Capture the cell that displays the provided text and extract its [X, Y] central coordinate. 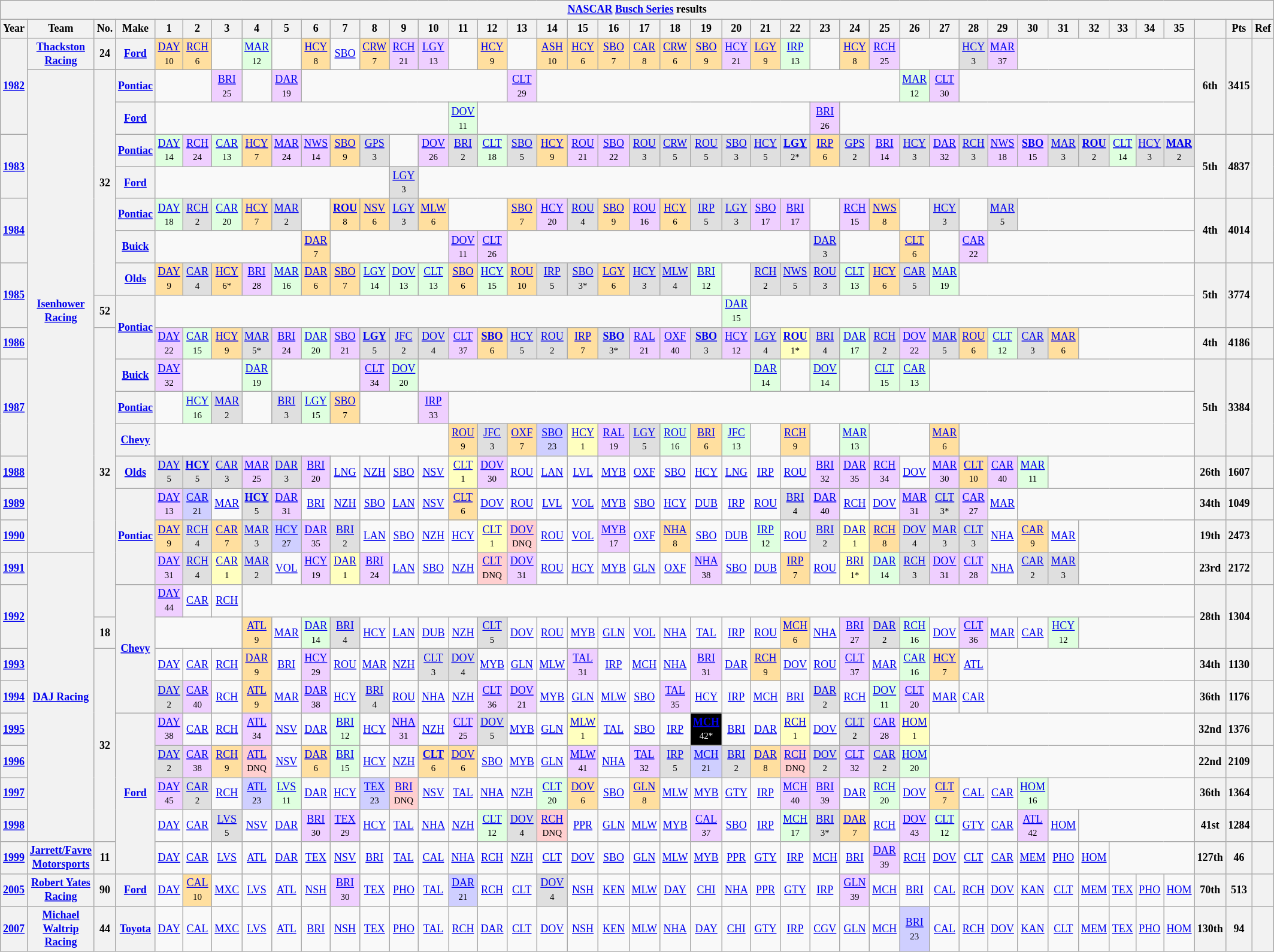
CLT10 [974, 472]
26 [915, 29]
CRW5 [674, 150]
ATL34 [257, 729]
MLW41 [582, 761]
DAR21 [463, 890]
CAR9 [1033, 536]
Pts [1239, 29]
HCY15 [492, 279]
19th [1210, 536]
Ref [1263, 29]
DOV43 [915, 826]
RAL21 [644, 343]
DAR39 [885, 858]
HOM1 [915, 729]
CAR20 [227, 214]
ROU1* [795, 343]
MYB17 [613, 536]
DAR20 [316, 343]
IRP13 [795, 54]
MAR13 [855, 440]
JFC13 [736, 440]
DOV26 [434, 150]
DAR40 [825, 504]
28th [1210, 617]
32nd [1210, 729]
MCH6 [795, 633]
DAR32 [945, 150]
No. [104, 29]
LGY9 [765, 54]
DAJ Racing [60, 697]
22 [795, 29]
ROU5 [707, 150]
RCH15 [855, 214]
1 [169, 29]
DAY14 [169, 150]
GLN39 [855, 890]
RCH8 [885, 536]
CAR38 [198, 761]
1284 [1239, 826]
NHA38 [707, 569]
1982 [14, 86]
NWS18 [1003, 150]
SBO15 [1033, 150]
2473 [1239, 536]
RAL19 [613, 440]
TAL35 [674, 697]
1130 [1239, 665]
NWS5 [795, 279]
41st [1210, 826]
CLT18 [492, 150]
2172 [1239, 569]
DOV2 [825, 761]
5 [286, 29]
ROU4 [582, 214]
1991 [14, 569]
6th [1210, 86]
CLT32 [855, 761]
HOM20 [915, 761]
BRI1* [855, 569]
1987 [14, 407]
GLN8 [644, 794]
CAR4 [198, 279]
LVS5 [227, 826]
Thackston Racing [60, 54]
28 [974, 29]
DAY13 [169, 504]
JFC2 [404, 343]
HCY20 [552, 214]
1364 [1239, 794]
2007 [14, 929]
ROU21 [582, 150]
BRI25 [227, 86]
20 [736, 29]
BRI6 [707, 440]
DOV21 [522, 697]
CLT26 [492, 247]
HCY29 [316, 665]
13 [522, 29]
CGV [825, 929]
DAY10 [169, 54]
SBO23 [552, 440]
CLT15 [885, 376]
CRW6 [674, 54]
DOV5 [492, 729]
CLT28 [974, 569]
DAR38 [316, 697]
1992 [14, 617]
2005 [14, 890]
1986 [14, 343]
1983 [14, 167]
SBO17 [765, 214]
DAY5 [169, 472]
BRIDNQ [404, 794]
BRI23 [915, 929]
DAY22 [169, 343]
MCH42* [707, 729]
52 [104, 311]
26th [1210, 472]
HOM16 [1033, 794]
1993 [14, 665]
BRI17 [795, 214]
MCH17 [795, 826]
94 [1239, 929]
LVS11 [286, 794]
MLW6 [434, 214]
BRI15 [345, 761]
1176 [1239, 697]
CLT7 [945, 794]
TEX29 [345, 826]
1994 [14, 697]
TAL31 [582, 665]
BRI26 [825, 118]
MAR30 [945, 472]
CAR5 [915, 279]
MCH21 [707, 761]
CAR7 [227, 536]
6 [316, 29]
CAR28 [885, 729]
IRP12 [765, 536]
DAY45 [169, 794]
NSV6 [374, 214]
RCH1 [795, 729]
44 [104, 929]
DOV20 [404, 376]
BRI20 [316, 472]
4 [257, 29]
14 [552, 29]
27 [945, 29]
MAR25 [257, 472]
10 [434, 29]
BRI27 [855, 633]
SBO5 [522, 150]
16 [613, 29]
3 [227, 29]
9 [404, 29]
NASCAR Busch Series results [637, 10]
1996 [14, 761]
NHA31 [404, 729]
CLT5 [492, 633]
BRI28 [257, 279]
DAY32 [169, 376]
12 [492, 29]
23 [825, 29]
LGY6 [613, 279]
CAR15 [198, 343]
33 [1122, 29]
19 [707, 29]
TAL32 [644, 761]
DAR31 [286, 504]
Toyota [135, 929]
IRP33 [434, 407]
CLT3* [945, 504]
LGY2* [795, 150]
CAR8 [644, 54]
OXF7 [522, 440]
513 [1239, 890]
1607 [1239, 472]
3384 [1239, 407]
DAR15 [736, 311]
23rd [1210, 569]
46 [1239, 858]
DOV22 [915, 343]
Isenhower Racing [60, 312]
DOV14 [825, 376]
DAR9 [257, 665]
JFC3 [492, 440]
17 [644, 29]
LGY15 [316, 407]
CLT14 [1122, 150]
DAY38 [169, 729]
Team [60, 29]
70th [1210, 890]
RCH16 [915, 633]
MAR11 [1033, 472]
BRI39 [825, 794]
1376 [1239, 729]
2 [198, 29]
1984 [14, 230]
4837 [1239, 167]
21 [765, 29]
CLT29 [522, 86]
DOVDNQ [522, 536]
DAR17 [855, 343]
NWS8 [885, 214]
CLT34 [374, 376]
NWS14 [316, 150]
LGY13 [434, 54]
MLW1 [582, 729]
MLW4 [674, 279]
BRI32 [825, 472]
31 [1064, 29]
3415 [1239, 86]
130th [1210, 929]
BRI3 [286, 407]
MAR37 [1003, 54]
LGY4 [765, 343]
MAR24 [286, 150]
CAR27 [974, 504]
IRP6 [825, 150]
MAR16 [286, 279]
ATL42 [1033, 826]
Year [14, 29]
TEX23 [374, 794]
ROU8 [345, 214]
15 [582, 29]
35 [1179, 29]
HCY1 [582, 440]
DAR8 [765, 761]
1997 [14, 794]
GPS3 [374, 150]
1985 [14, 295]
LGY14 [374, 279]
1989 [14, 504]
ROU10 [522, 279]
RCH20 [885, 794]
1049 [1239, 504]
CLTDNQ [492, 569]
1990 [14, 536]
ATL23 [257, 794]
ATLDNQ [257, 761]
1995 [14, 729]
CAL10 [198, 890]
22nd [1210, 761]
MAR5* [257, 343]
RCH25 [885, 54]
BRI31 [707, 665]
CAR1 [227, 569]
1999 [14, 858]
1988 [14, 472]
25 [885, 29]
Robert Yates Racing [60, 890]
SBO22 [613, 150]
MAR31 [915, 504]
DOV30 [492, 472]
DAY31 [169, 569]
1304 [1239, 617]
SBO21 [345, 343]
CAR16 [915, 665]
ROU9 [463, 440]
DAY18 [169, 214]
RCH34 [885, 472]
HCY6* [227, 279]
RCH21 [404, 54]
29 [1003, 29]
RCH6 [198, 54]
HCY21 [736, 54]
2109 [1239, 761]
DAY44 [169, 601]
4186 [1239, 343]
CLT30 [945, 86]
CLT25 [463, 729]
CAR22 [974, 247]
BRI14 [885, 150]
Make [135, 29]
Jarrett/Favre Motorsports [60, 858]
90 [104, 890]
OXF40 [674, 343]
4014 [1239, 230]
127th [1210, 858]
HCY27 [286, 536]
HCY16 [198, 407]
GPS2 [855, 150]
CRW7 [374, 54]
NHA8 [674, 536]
ASH10 [552, 54]
8 [374, 29]
ROU6 [974, 343]
RCH24 [198, 150]
DOV13 [404, 279]
HCY19 [316, 569]
CLT2 [855, 729]
MAR19 [945, 279]
7 [345, 29]
34 [1150, 29]
1998 [14, 826]
MCH40 [795, 794]
30 [1033, 29]
3774 [1239, 295]
CAL37 [707, 826]
CAR21 [198, 504]
Michael Waltrip Racing [60, 929]
BRI3* [825, 826]
